Find where the given text appears and provide that cell's center as [x, y] coordinate. 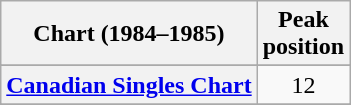
Canadian Singles Chart [129, 85]
12 [303, 85]
Peakposition [303, 34]
Chart (1984–1985) [129, 34]
